Identify which cell holds the provided text, then report its (X, Y) central coordinate. 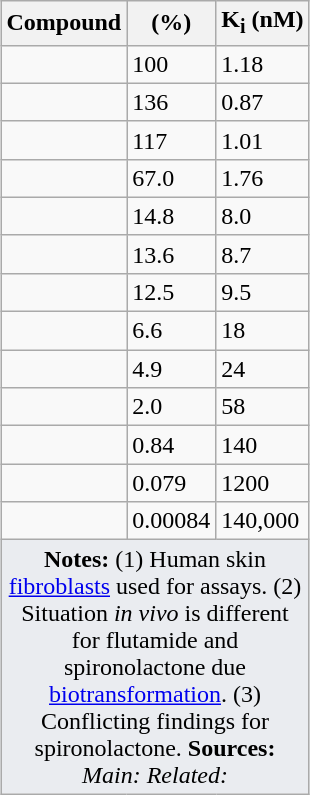
(%) (172, 23)
117 (172, 140)
1200 (262, 483)
4.9 (172, 369)
140 (262, 445)
140,000 (262, 521)
67.0 (172, 178)
Ki (nM) (262, 23)
6.6 (172, 331)
24 (262, 369)
18 (262, 331)
Compound (64, 23)
12.5 (172, 292)
13.6 (172, 254)
1.76 (262, 178)
1.18 (262, 64)
9.5 (262, 292)
0.84 (172, 445)
8.0 (262, 216)
58 (262, 407)
8.7 (262, 254)
2.0 (172, 407)
0.00084 (172, 521)
100 (172, 64)
1.01 (262, 140)
14.8 (172, 216)
0.87 (262, 102)
0.079 (172, 483)
136 (172, 102)
